For the text-containing cell, return its midpoint in [X, Y] coordinate format. 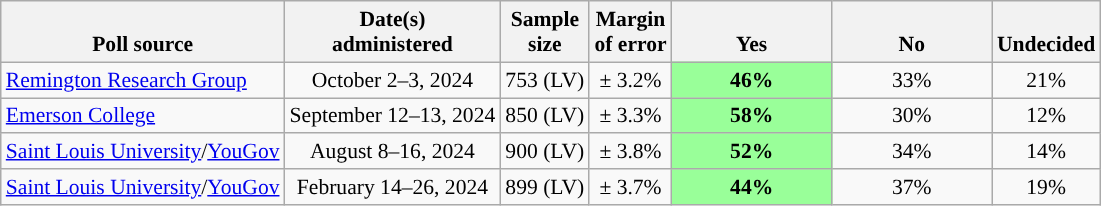
Poll source [143, 32]
19% [1046, 187]
52% [752, 152]
Undecided [1046, 32]
30% [912, 116]
Marginof error [630, 32]
February 14–26, 2024 [393, 187]
August 8–16, 2024 [393, 152]
900 (LV) [544, 152]
Emerson College [143, 116]
± 3.8% [630, 152]
± 3.7% [630, 187]
34% [912, 152]
October 2–3, 2024 [393, 80]
Yes [752, 32]
Date(s)administered [393, 32]
58% [752, 116]
± 3.2% [630, 80]
46% [752, 80]
Remington Research Group [143, 80]
September 12–13, 2024 [393, 116]
14% [1046, 152]
33% [912, 80]
44% [752, 187]
Samplesize [544, 32]
37% [912, 187]
± 3.3% [630, 116]
21% [1046, 80]
753 (LV) [544, 80]
850 (LV) [544, 116]
No [912, 32]
899 (LV) [544, 187]
12% [1046, 116]
